Search for the cell housing the specified text and yield its [x, y] center coordinate. 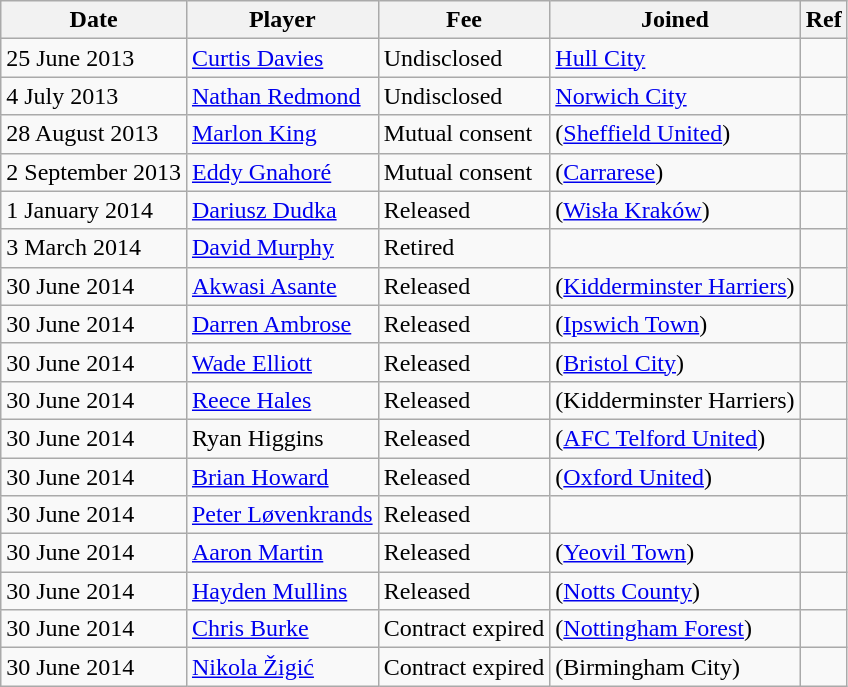
(Wisła Kraków) [675, 210]
1 January 2014 [94, 210]
Nathan Redmond [282, 96]
25 June 2013 [94, 58]
Dariusz Dudka [282, 210]
Ref [824, 20]
Aaron Martin [282, 553]
(Oxford United) [675, 477]
Nikola Žigić [282, 667]
Peter Løvenkrands [282, 515]
Brian Howard [282, 477]
Player [282, 20]
4 July 2013 [94, 96]
Hull City [675, 58]
Marlon King [282, 134]
Norwich City [675, 96]
Ryan Higgins [282, 438]
(Bristol City) [675, 362]
Reece Hales [282, 400]
Hayden Mullins [282, 591]
(Sheffield United) [675, 134]
Date [94, 20]
2 September 2013 [94, 172]
Fee [464, 20]
Darren Ambrose [282, 324]
(Ipswich Town) [675, 324]
Eddy Gnahoré [282, 172]
Chris Burke [282, 629]
(Birmingham City) [675, 667]
28 August 2013 [94, 134]
(Notts County) [675, 591]
Retired [464, 248]
3 March 2014 [94, 248]
Akwasi Asante [282, 286]
Joined [675, 20]
David Murphy [282, 248]
(Yeovil Town) [675, 553]
Wade Elliott [282, 362]
(Nottingham Forest) [675, 629]
Curtis Davies [282, 58]
(AFC Telford United) [675, 438]
(Carrarese) [675, 172]
